Extract the (X, Y) coordinate from the center of the cell holding the provided text.  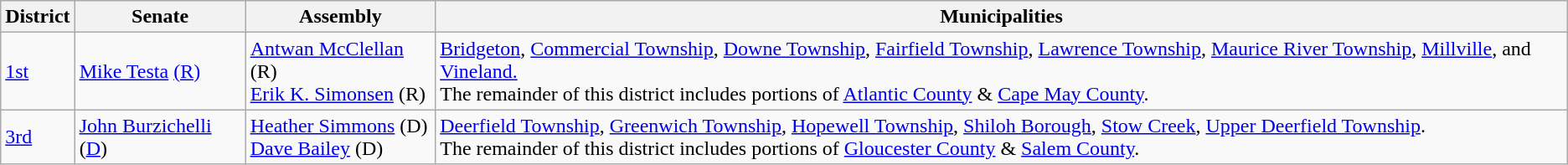
Mike Testa (R) (160, 71)
Antwan McClellan (R)Erik K. Simonsen (R) (340, 71)
1st (38, 71)
District (38, 17)
Senate (160, 17)
Heather Simmons (D)Dave Bailey (D) (340, 137)
Assembly (340, 17)
Municipalities (1002, 17)
3rd (38, 137)
John Burzichelli (D) (160, 137)
